Output the [x, y] coordinate of the center of the cell containing the given text.  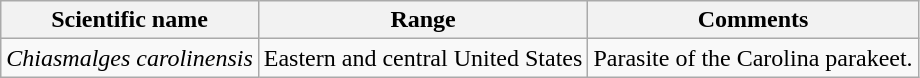
Chiasmalges carolinensis [130, 58]
Comments [753, 20]
Scientific name [130, 20]
Eastern and central United States [423, 58]
Range [423, 20]
Parasite of the Carolina parakeet. [753, 58]
